Determine the [x, y] coordinate at the center of the cell enclosing the given text.  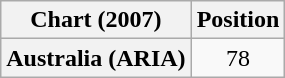
78 [238, 58]
Australia (ARIA) [96, 58]
Position [238, 20]
Chart (2007) [96, 20]
